Identify which cell holds the provided text, then report its [x, y] central coordinate. 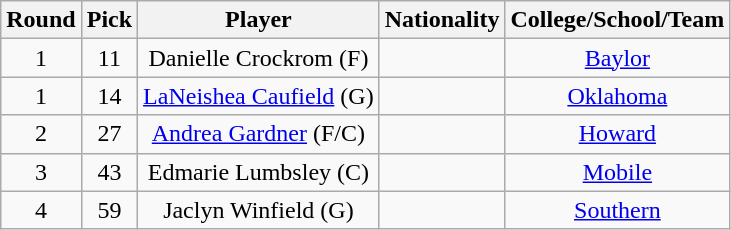
Baylor [618, 58]
Round [41, 20]
Player [259, 20]
11 [109, 58]
14 [109, 96]
LaNeishea Caufield (G) [259, 96]
27 [109, 134]
Edmarie Lumbsley (C) [259, 172]
Mobile [618, 172]
43 [109, 172]
59 [109, 210]
Nationality [442, 20]
4 [41, 210]
Southern [618, 210]
Jaclyn Winfield (G) [259, 210]
3 [41, 172]
2 [41, 134]
Andrea Gardner (F/C) [259, 134]
Danielle Crockrom (F) [259, 58]
College/School/Team [618, 20]
Howard [618, 134]
Pick [109, 20]
Oklahoma [618, 96]
